Capture the cell that displays the provided text and extract its (x, y) central coordinate. 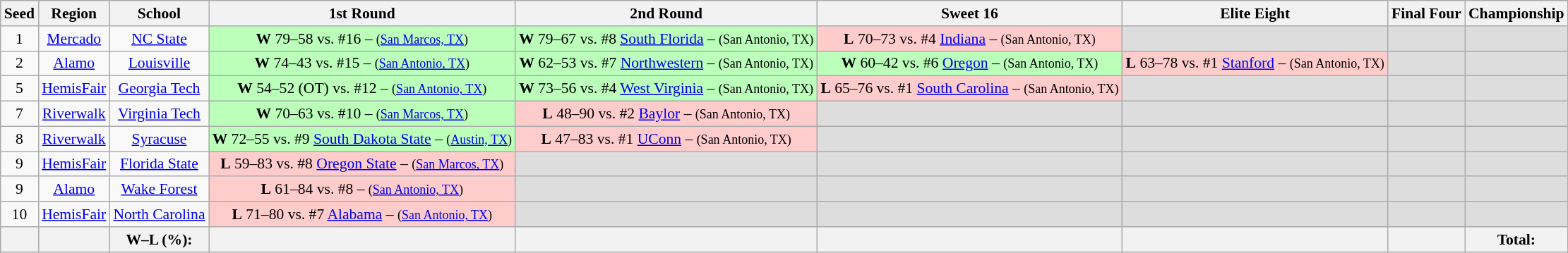
Final Four (1426, 13)
North Carolina (159, 214)
2 (20, 63)
Mercado (73, 39)
NC State (159, 39)
W 54–52 (OT) vs. #12 – (San Antonio, TX) (362, 89)
L 70–73 vs. #4 Indiana – (San Antonio, TX) (969, 39)
W 79–58 vs. #16 – (San Marcos, TX) (362, 39)
L 63–78 vs. #1 Stanford – (San Antonio, TX) (1255, 63)
Elite Eight (1255, 13)
L 48–90 vs. #2 Baylor – (San Antonio, TX) (666, 114)
Wake Forest (159, 190)
Virginia Tech (159, 114)
W 74–43 vs. #15 – (San Antonio, TX) (362, 63)
5 (20, 89)
7 (20, 114)
1 (20, 39)
W 70–63 vs. #10 – (San Marcos, TX) (362, 114)
Championship (1516, 13)
Georgia Tech (159, 89)
L 65–76 vs. #1 South Carolina – (San Antonio, TX) (969, 89)
Syracuse (159, 139)
Total: (1516, 240)
W 73–56 vs. #4 West Virginia – (San Antonio, TX) (666, 89)
W–L (%): (159, 240)
Region (73, 13)
W 72–55 vs. #9 South Dakota State – (Austin, TX) (362, 139)
8 (20, 139)
W 62–53 vs. #7 Northwestern – (San Antonio, TX) (666, 63)
L 61–84 vs. #8 – (San Antonio, TX) (362, 190)
L 47–83 vs. #1 UConn – (San Antonio, TX) (666, 139)
W 79–67 vs. #8 South Florida – (San Antonio, TX) (666, 39)
School (159, 13)
Sweet 16 (969, 13)
10 (20, 214)
L 71–80 vs. #7 Alabama – (San Antonio, TX) (362, 214)
2nd Round (666, 13)
1st Round (362, 13)
Seed (20, 13)
L 59–83 vs. #8 Oregon State – (San Marcos, TX) (362, 164)
Louisville (159, 63)
Florida State (159, 164)
W 60–42 vs. #6 Oregon – (San Antonio, TX) (969, 63)
